Find where the given text appears and provide that cell's center as [x, y] coordinate. 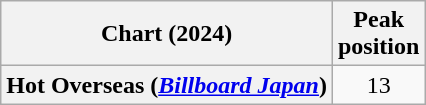
Hot Overseas (Billboard Japan) [167, 85]
Peakposition [378, 34]
13 [378, 85]
Chart (2024) [167, 34]
